Find where the given text appears and provide that cell's center as (x, y) coordinate. 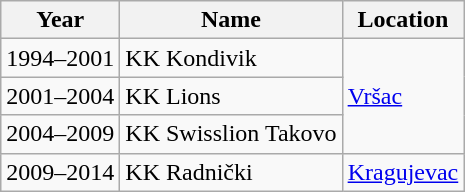
Kragujevac (403, 172)
KK Swisslion Takovo (231, 134)
Vršac (403, 96)
2001–2004 (60, 96)
KK Lions (231, 96)
2009–2014 (60, 172)
Location (403, 20)
KK Radnički (231, 172)
1994–2001 (60, 58)
Year (60, 20)
KK Kondivik (231, 58)
Name (231, 20)
2004–2009 (60, 134)
